Locate the cell with the specified text and output its [X, Y] center coordinate. 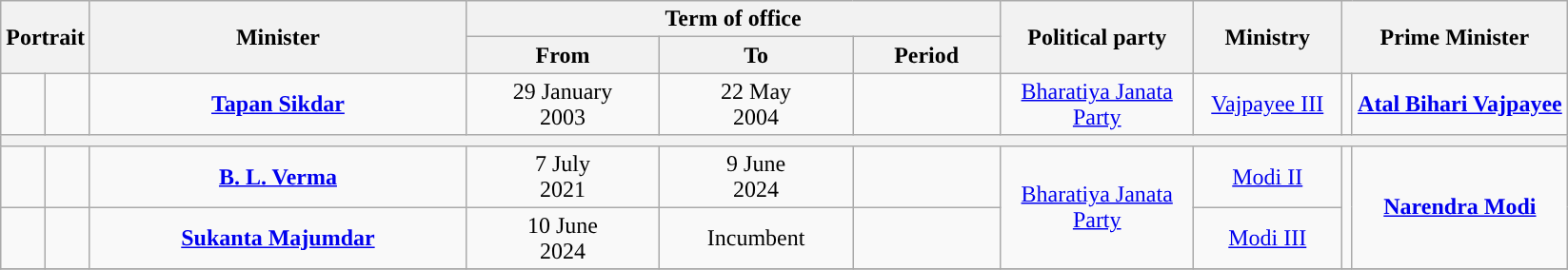
Modi III [1268, 238]
Tapan Sikdar [278, 105]
Minister [278, 37]
Ministry [1268, 37]
Incumbent [756, 238]
10 June2024 [562, 238]
7 July2021 [562, 177]
Sukanta Majumdar [278, 238]
Period [927, 55]
Term of office [733, 19]
Prime Minister [1455, 37]
B. L. Verma [278, 177]
Atal Bihari Vajpayee [1460, 105]
22 May2004 [756, 105]
Narendra Modi [1460, 207]
9 June2024 [756, 177]
To [756, 55]
From [562, 55]
Vajpayee III [1268, 105]
Political party [1097, 37]
Modi II [1268, 177]
29 January2003 [562, 105]
Portrait [46, 37]
